Extract the [x, y] coordinate from the center of the cell holding the provided text.  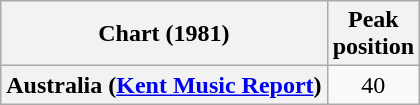
Peakposition [373, 34]
40 [373, 85]
Chart (1981) [164, 34]
Australia (Kent Music Report) [164, 85]
